Scan for the cell matching the given text and deliver its (X, Y) coordinate at center. 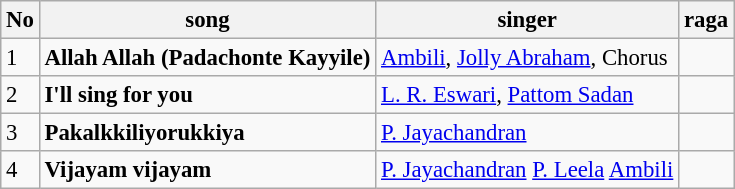
L. R. Eswari, Pattom Sadan (528, 95)
1 (20, 58)
P. Jayachandran P. Leela Ambili (528, 170)
Vijayam vijayam (208, 170)
Pakalkkiliyorukkiya (208, 133)
raga (706, 20)
3 (20, 133)
P. Jayachandran (528, 133)
Ambili, Jolly Abraham, Chorus (528, 58)
No (20, 20)
4 (20, 170)
Allah Allah (Padachonte Kayyile) (208, 58)
2 (20, 95)
song (208, 20)
singer (528, 20)
I'll sing for you (208, 95)
